Detect which cell encompasses the target text, then output its [X, Y] center coordinate. 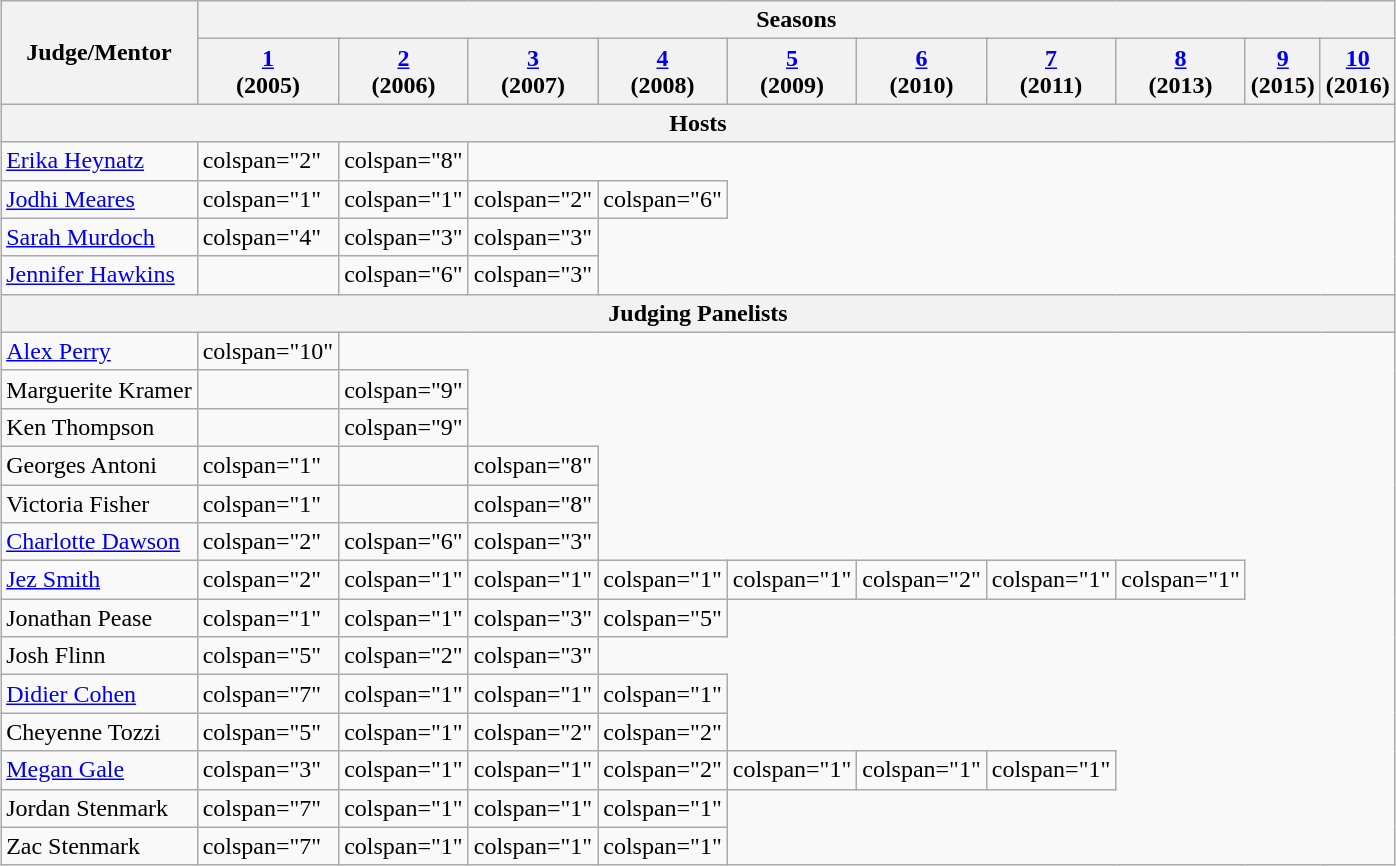
5(2009) [792, 72]
Seasons [796, 20]
colspan="10" [268, 351]
Megan Gale [100, 770]
2(2006) [404, 72]
Erika Heynatz [100, 161]
Jodhi Meares [100, 199]
1(2005) [268, 72]
Ken Thompson [100, 427]
Hosts [698, 123]
Judging Panelists [698, 313]
Josh Flinn [100, 656]
Jennifer Hawkins [100, 275]
Jordan Stenmark [100, 808]
Charlotte Dawson [100, 542]
Victoria Fisher [100, 503]
Jonathan Pease [100, 618]
7(2011) [1051, 72]
Marguerite Kramer [100, 389]
Didier Cohen [100, 694]
4(2008) [663, 72]
6(2010) [922, 72]
Zac Stenmark [100, 846]
3(2007) [533, 72]
Alex Perry [100, 351]
10(2016) [1358, 72]
Georges Antoni [100, 465]
Sarah Murdoch [100, 237]
9(2015) [1282, 72]
colspan="4" [268, 237]
Jez Smith [100, 580]
Judge/Mentor [100, 52]
8(2013) [1181, 72]
Cheyenne Tozzi [100, 732]
